Identify which cell holds the provided text, then report its (X, Y) central coordinate. 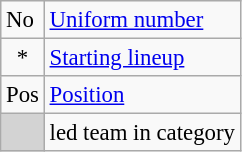
Uniform number (142, 20)
No (23, 20)
* (23, 58)
Pos (23, 95)
led team in category (142, 133)
Position (142, 95)
Starting lineup (142, 58)
